For the text-containing cell, return its midpoint in (x, y) coordinate format. 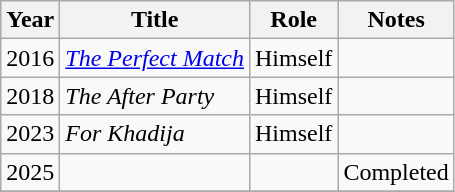
The After Party (155, 96)
For Khadija (155, 134)
Role (293, 20)
2025 (30, 172)
2018 (30, 96)
Completed (396, 172)
Year (30, 20)
2023 (30, 134)
2016 (30, 58)
Notes (396, 20)
The Perfect Match (155, 58)
Title (155, 20)
